Locate the cell with the specified text and output its [X, Y] center coordinate. 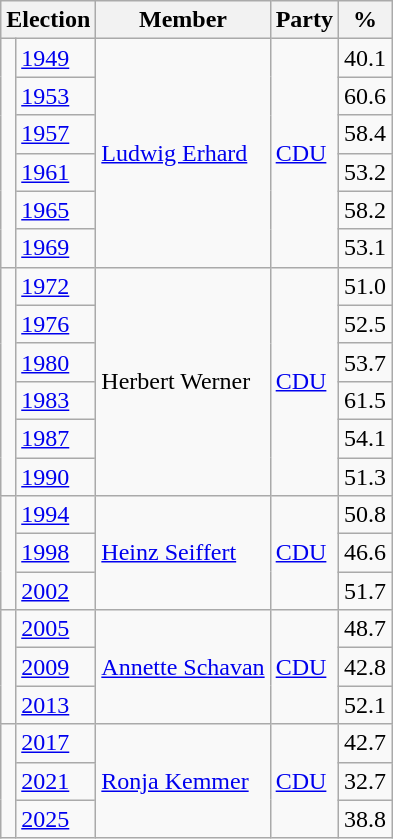
Ludwig Erhard [183, 153]
% [366, 20]
51.0 [366, 286]
Herbert Werner [183, 381]
50.8 [366, 515]
1998 [56, 553]
40.1 [366, 58]
52.5 [366, 324]
1965 [56, 210]
53.7 [366, 362]
51.7 [366, 591]
53.2 [366, 172]
Ronja Kemmer [183, 781]
Annette Schavan [183, 667]
1980 [56, 362]
58.4 [366, 134]
1976 [56, 324]
2025 [56, 819]
1987 [56, 438]
38.8 [366, 819]
48.7 [366, 629]
42.8 [366, 667]
1990 [56, 477]
1961 [56, 172]
1983 [56, 400]
1972 [56, 286]
2009 [56, 667]
2005 [56, 629]
54.1 [366, 438]
58.2 [366, 210]
46.6 [366, 553]
Heinz Seiffert [183, 553]
2013 [56, 705]
1953 [56, 96]
53.1 [366, 248]
1949 [56, 58]
2017 [56, 743]
Election [48, 20]
1969 [56, 248]
51.3 [366, 477]
60.6 [366, 96]
1957 [56, 134]
Party [304, 20]
32.7 [366, 781]
52.1 [366, 705]
61.5 [366, 400]
1994 [56, 515]
42.7 [366, 743]
2021 [56, 781]
Member [183, 20]
2002 [56, 591]
